Return the [X, Y] coordinate for the center point of the cell that contains the specified text.  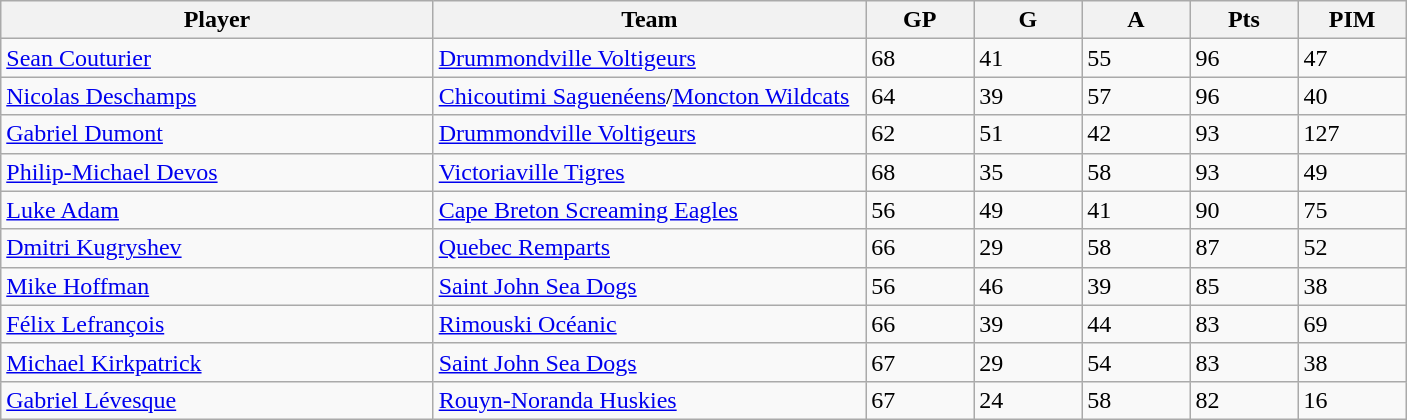
PIM [1352, 20]
46 [1028, 286]
64 [920, 96]
G [1028, 20]
Michael Kirkpatrick [217, 362]
51 [1028, 134]
Player [217, 20]
Chicoutimi Saguenéens/Moncton Wildcats [649, 96]
Rouyn-Noranda Huskies [649, 400]
Team [649, 20]
24 [1028, 400]
52 [1352, 248]
40 [1352, 96]
Luke Adam [217, 210]
16 [1352, 400]
127 [1352, 134]
Gabriel Lévesque [217, 400]
Félix Lefrançois [217, 324]
57 [1136, 96]
85 [1244, 286]
35 [1028, 172]
87 [1244, 248]
Mike Hoffman [217, 286]
Victoriaville Tigres [649, 172]
55 [1136, 58]
90 [1244, 210]
Rimouski Océanic [649, 324]
47 [1352, 58]
Dmitri Kugryshev [217, 248]
A [1136, 20]
GP [920, 20]
54 [1136, 362]
69 [1352, 324]
Pts [1244, 20]
Gabriel Dumont [217, 134]
Philip-Michael Devos [217, 172]
62 [920, 134]
75 [1352, 210]
Cape Breton Screaming Eagles [649, 210]
42 [1136, 134]
Quebec Remparts [649, 248]
44 [1136, 324]
Nicolas Deschamps [217, 96]
Sean Couturier [217, 58]
82 [1244, 400]
